Find where the given text appears and provide that cell's center as [X, Y] coordinate. 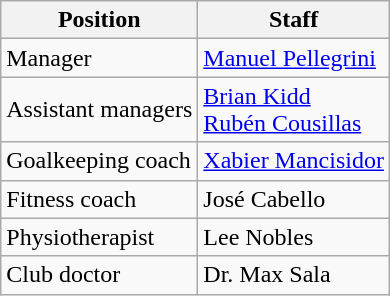
Manuel Pellegrini [294, 58]
Manager [100, 58]
Physiotherapist [100, 237]
Assistant managers [100, 110]
Dr. Max Sala [294, 275]
Position [100, 20]
Brian Kidd Rubén Cousillas [294, 110]
Staff [294, 20]
José Cabello [294, 199]
Fitness coach [100, 199]
Lee Nobles [294, 237]
Goalkeeping coach [100, 161]
Club doctor [100, 275]
Xabier Mancisidor [294, 161]
